Locate the cell with the specified text and output its [x, y] center coordinate. 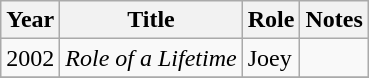
Notes [334, 20]
Joey [271, 58]
2002 [30, 58]
Role of a Lifetime [151, 58]
Role [271, 20]
Title [151, 20]
Year [30, 20]
